Pinpoint the cell where the given text exists, returning its [x, y] midpoint coordinate. 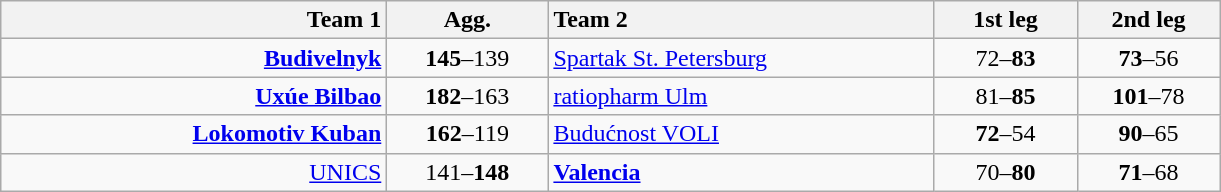
182–163 [468, 96]
Budućnost VOLI [741, 134]
1st leg [1006, 20]
145–139 [468, 58]
72–54 [1006, 134]
Lokomotiv Kuban [194, 134]
73–56 [1148, 58]
101–78 [1148, 96]
70–80 [1006, 172]
UNICS [194, 172]
Valencia [741, 172]
Team 1 [194, 20]
162–119 [468, 134]
Agg. [468, 20]
141–148 [468, 172]
72–83 [1006, 58]
90–65 [1148, 134]
Spartak St. Petersburg [741, 58]
Budivelnyk [194, 58]
Uxúe Bilbao [194, 96]
Team 2 [741, 20]
71–68 [1148, 172]
2nd leg [1148, 20]
81–85 [1006, 96]
ratiopharm Ulm [741, 96]
